Locate the cell with the specified text and output its [X, Y] center coordinate. 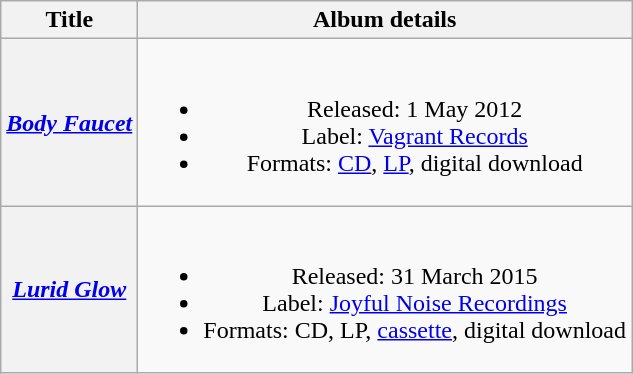
Title [70, 20]
Lurid Glow [70, 290]
Body Faucet [70, 122]
Released: 1 May 2012Label: Vagrant RecordsFormats: CD, LP, digital download [385, 122]
Released: 31 March 2015Label: Joyful Noise RecordingsFormats: CD, LP, cassette, digital download [385, 290]
Album details [385, 20]
